Search for the cell housing the specified text and yield its (X, Y) center coordinate. 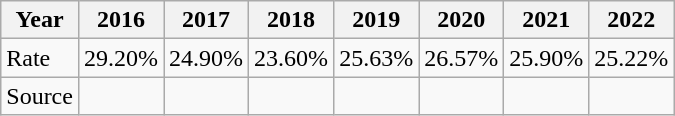
Source (40, 96)
25.90% (546, 58)
29.20% (120, 58)
2019 (376, 20)
Year (40, 20)
25.22% (632, 58)
2016 (120, 20)
25.63% (376, 58)
Rate (40, 58)
2020 (462, 20)
23.60% (292, 58)
2018 (292, 20)
24.90% (206, 58)
2022 (632, 20)
26.57% (462, 58)
2021 (546, 20)
2017 (206, 20)
